Extract the (x, y) coordinate from the center of the cell holding the provided text.  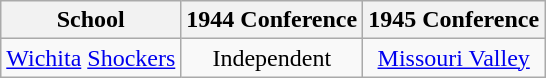
Missouri Valley (454, 58)
Independent (272, 58)
Wichita Shockers (91, 58)
School (91, 20)
1944 Conference (272, 20)
1945 Conference (454, 20)
